Return (X, Y) of the center of cell containing provided text 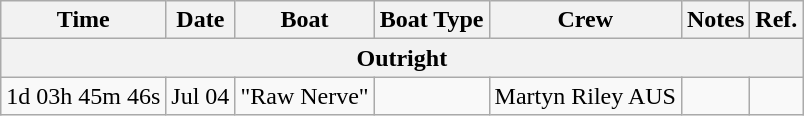
Ref. (776, 20)
"Raw Nerve" (304, 96)
Jul 04 (200, 96)
Time (84, 20)
1d 03h 45m 46s (84, 96)
Outright (402, 58)
Notes (715, 20)
Boat Type (432, 20)
Boat (304, 20)
Crew (585, 20)
Date (200, 20)
Martyn Riley AUS (585, 96)
